Return the (x, y) coordinate for the center point of the cell that contains the specified text.  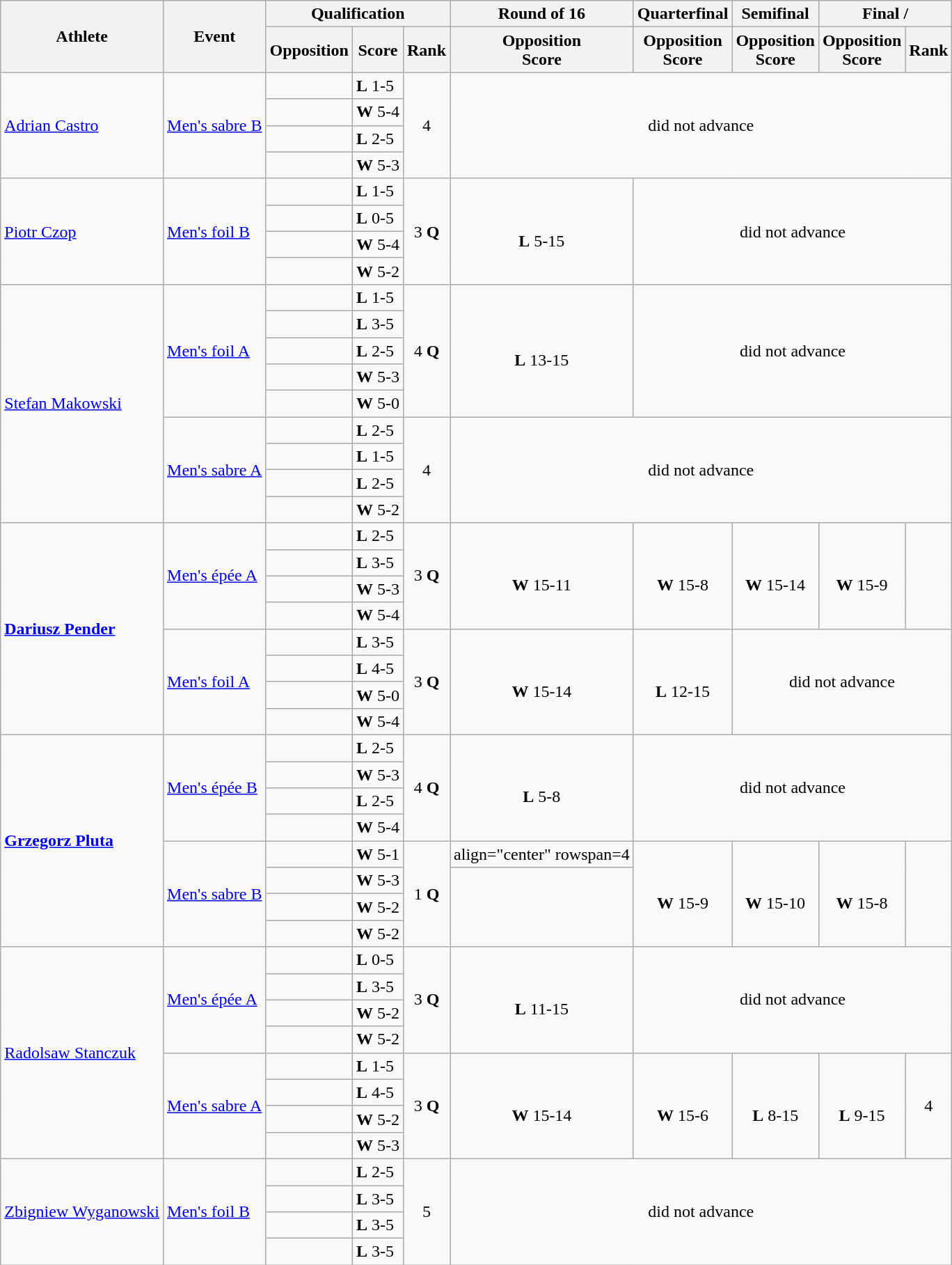
Men's épée B (214, 787)
Round of 16 (542, 14)
Piotr Czop (82, 231)
Athlete (82, 36)
Event (214, 36)
Dariusz Pender (82, 629)
align="center" rowspan=4 (542, 854)
L 13-15 (542, 350)
Opposition (309, 50)
W 15-10 (775, 894)
Quarterfinal (683, 14)
Qualification (358, 14)
5 (426, 1211)
Zbigniew Wyganowski (82, 1211)
Stefan Makowski (82, 404)
Final / (885, 14)
L 8-15 (775, 1106)
Score (377, 50)
W 5-1 (377, 854)
1 Q (426, 894)
L 5-8 (542, 787)
L 5-15 (542, 231)
Semifinal (775, 14)
L 11-15 (542, 1000)
Adrian Castro (82, 125)
L 9-15 (862, 1106)
Radolsaw Stanczuk (82, 1053)
W 15-11 (542, 576)
Grzegorz Pluta (82, 840)
W 15-6 (683, 1106)
L 12-15 (683, 682)
